Output the (x, y) coordinate of the center of the cell containing the given text.  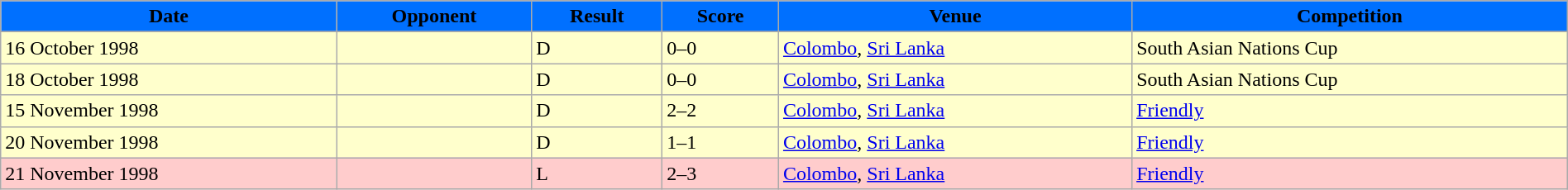
16 October 1998 (169, 48)
Result (597, 17)
Venue (954, 17)
2–2 (721, 111)
2–3 (721, 173)
Date (169, 17)
18 October 1998 (169, 79)
15 November 1998 (169, 111)
L (597, 173)
20 November 1998 (169, 142)
1–1 (721, 142)
Competition (1350, 17)
Opponent (433, 17)
21 November 1998 (169, 173)
Score (721, 17)
